Pinpoint the cell where the given text exists, returning its [x, y] midpoint coordinate. 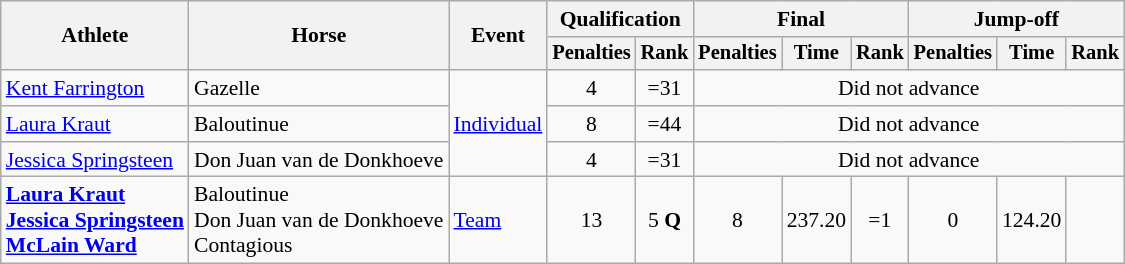
Baloutinue [319, 124]
Final [800, 19]
Laura KrautJessica SpringsteenMcLain Ward [95, 220]
5 Q [665, 220]
Horse [319, 36]
BaloutinueDon Juan van de DonkhoeveContagious [319, 220]
Event [498, 36]
Jump-off [1016, 19]
Gazelle [319, 88]
=44 [665, 124]
124.20 [1032, 220]
Jessica Springsteen [95, 160]
Qualification [620, 19]
=1 [880, 220]
Kent Farrington [95, 88]
13 [591, 220]
Individual [498, 124]
Laura Kraut [95, 124]
237.20 [816, 220]
Don Juan van de Donkhoeve [319, 160]
0 [953, 220]
Team [498, 220]
Athlete [95, 36]
